Return the [X, Y] coordinate for the center point of the cell that contains the specified text.  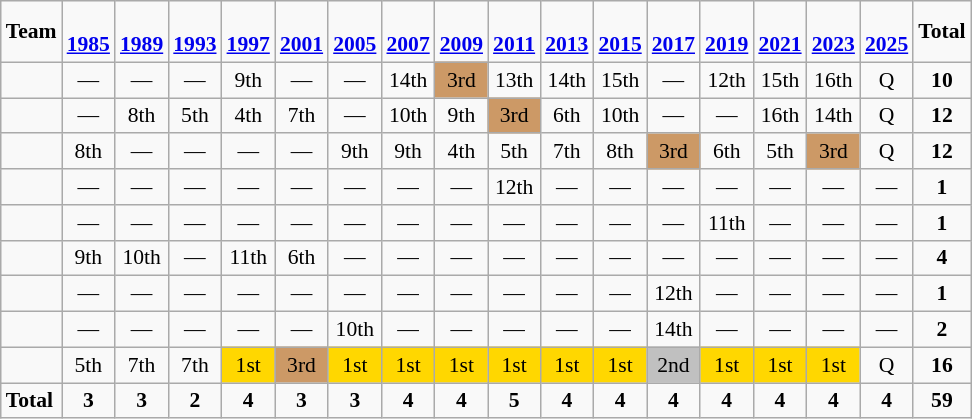
10 [942, 80]
2021 [780, 32]
2025 [886, 32]
2001 [302, 32]
2011 [514, 32]
2007 [408, 32]
2015 [620, 32]
2019 [726, 32]
2nd [674, 365]
59 [942, 401]
1989 [142, 32]
5 [514, 401]
2023 [834, 32]
16 [942, 365]
2009 [462, 32]
2017 [674, 32]
Team [32, 32]
2013 [566, 32]
2005 [354, 32]
1985 [88, 32]
1997 [248, 32]
1993 [194, 32]
13th [514, 80]
